Identify which cell holds the provided text, then report its (X, Y) central coordinate. 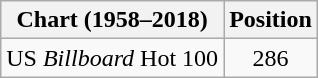
286 (271, 58)
US Billboard Hot 100 (112, 58)
Position (271, 20)
Chart (1958–2018) (112, 20)
